Capture the cell that displays the provided text and extract its [X, Y] central coordinate. 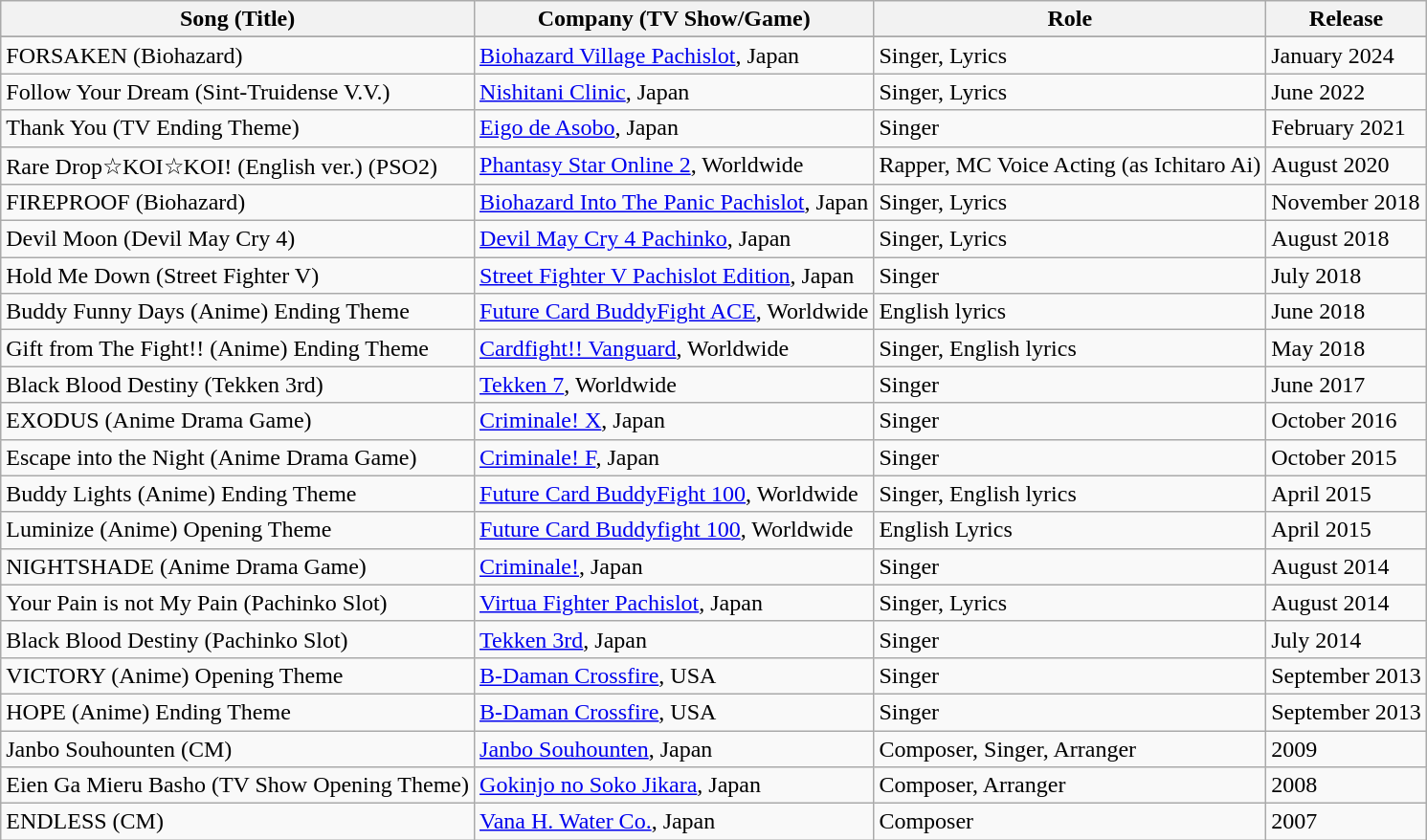
Release [1347, 19]
Rare Drop☆KOI☆KOI! (English ver.) (PSO2) [237, 166]
Street Fighter V Pachislot Edition, Japan [674, 276]
NIGHTSHADE (Anime Drama Game) [237, 566]
Gift from The Fight!! (Anime) Ending Theme [237, 348]
Devil Moon (Devil May Cry 4) [237, 239]
Composer [1070, 822]
Janbo Souhounten, Japan [674, 749]
Tekken 7, Worldwide [674, 385]
May 2018 [1347, 348]
July 2018 [1347, 276]
Buddy Funny Days (Anime) Ending Theme [237, 312]
Your Pain is not My Pain (Pachinko Slot) [237, 603]
Black Blood Destiny (Tekken 3rd) [237, 385]
FORSAKEN (Biohazard) [237, 55]
Buddy Lights (Anime) Ending Theme [237, 494]
June 2018 [1347, 312]
Biohazard Village Pachislot, Japan [674, 55]
2008 [1347, 785]
English lyrics [1070, 312]
Thank You (TV Ending Theme) [237, 128]
Black Blood Destiny (Pachinko Slot) [237, 639]
FIREPROOF (Biohazard) [237, 203]
Role [1070, 19]
Criminale!, Japan [674, 566]
Cardfight!! Vanguard, Worldwide [674, 348]
Biohazard Into The Panic Pachislot, Japan [674, 203]
Future Card Buddyfight 100, Worldwide [674, 530]
July 2014 [1347, 639]
February 2021 [1347, 128]
Hold Me Down (Street Fighter V) [237, 276]
June 2017 [1347, 385]
Company (TV Show/Game) [674, 19]
Composer, Arranger [1070, 785]
Eigo de Asobo, Japan [674, 128]
June 2022 [1347, 92]
Vana H. Water Co., Japan [674, 822]
Escape into the Night (Anime Drama Game) [237, 457]
HOPE (Anime) Ending Theme [237, 712]
Future Card BuddyFight ACE, Worldwide [674, 312]
ENDLESS (CM) [237, 822]
Criminale! X, Japan [674, 421]
Nishitani Clinic, Japan [674, 92]
Song (Title) [237, 19]
November 2018 [1347, 203]
Virtua Fighter Pachislot, Japan [674, 603]
Composer, Singer, Arranger [1070, 749]
Devil May Cry 4 Pachinko, Japan [674, 239]
October 2016 [1347, 421]
Gokinjo no Soko Jikara, Japan [674, 785]
VICTORY (Anime) Opening Theme [237, 675]
August 2018 [1347, 239]
Janbo Souhounten (CM) [237, 749]
Follow Your Dream (Sint-Truidense V.V.) [237, 92]
August 2020 [1347, 166]
EXODUS (Anime Drama Game) [237, 421]
Tekken 3rd, Japan [674, 639]
January 2024 [1347, 55]
Phantasy Star Online 2, Worldwide [674, 166]
2009 [1347, 749]
Rapper, MC Voice Acting (as Ichitaro Ai) [1070, 166]
Luminize (Anime) Opening Theme [237, 530]
Eien Ga Mieru Basho (TV Show Opening Theme) [237, 785]
English Lyrics [1070, 530]
Criminale! F, Japan [674, 457]
October 2015 [1347, 457]
Future Card BuddyFight 100, Worldwide [674, 494]
2007 [1347, 822]
